Pinpoint the cell where the given text exists, returning its [x, y] midpoint coordinate. 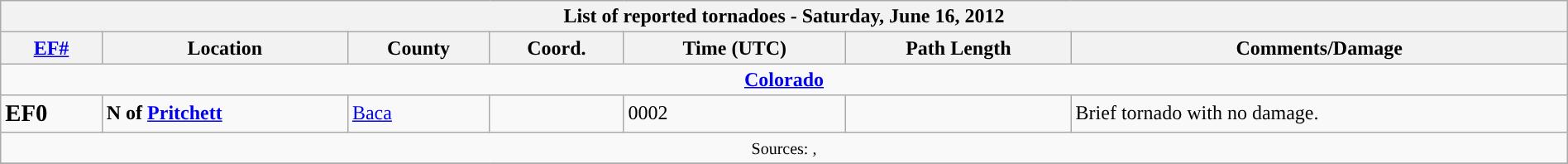
Colorado [784, 80]
Baca [418, 113]
Location [225, 48]
County [418, 48]
N of Pritchett [225, 113]
Time (UTC) [734, 48]
Path Length [958, 48]
Comments/Damage [1319, 48]
EF# [51, 48]
0002 [734, 113]
Sources: , [784, 147]
EF0 [51, 113]
List of reported tornadoes - Saturday, June 16, 2012 [784, 17]
Brief tornado with no damage. [1319, 113]
Coord. [557, 48]
